Return (x, y) of the center of cell containing provided text 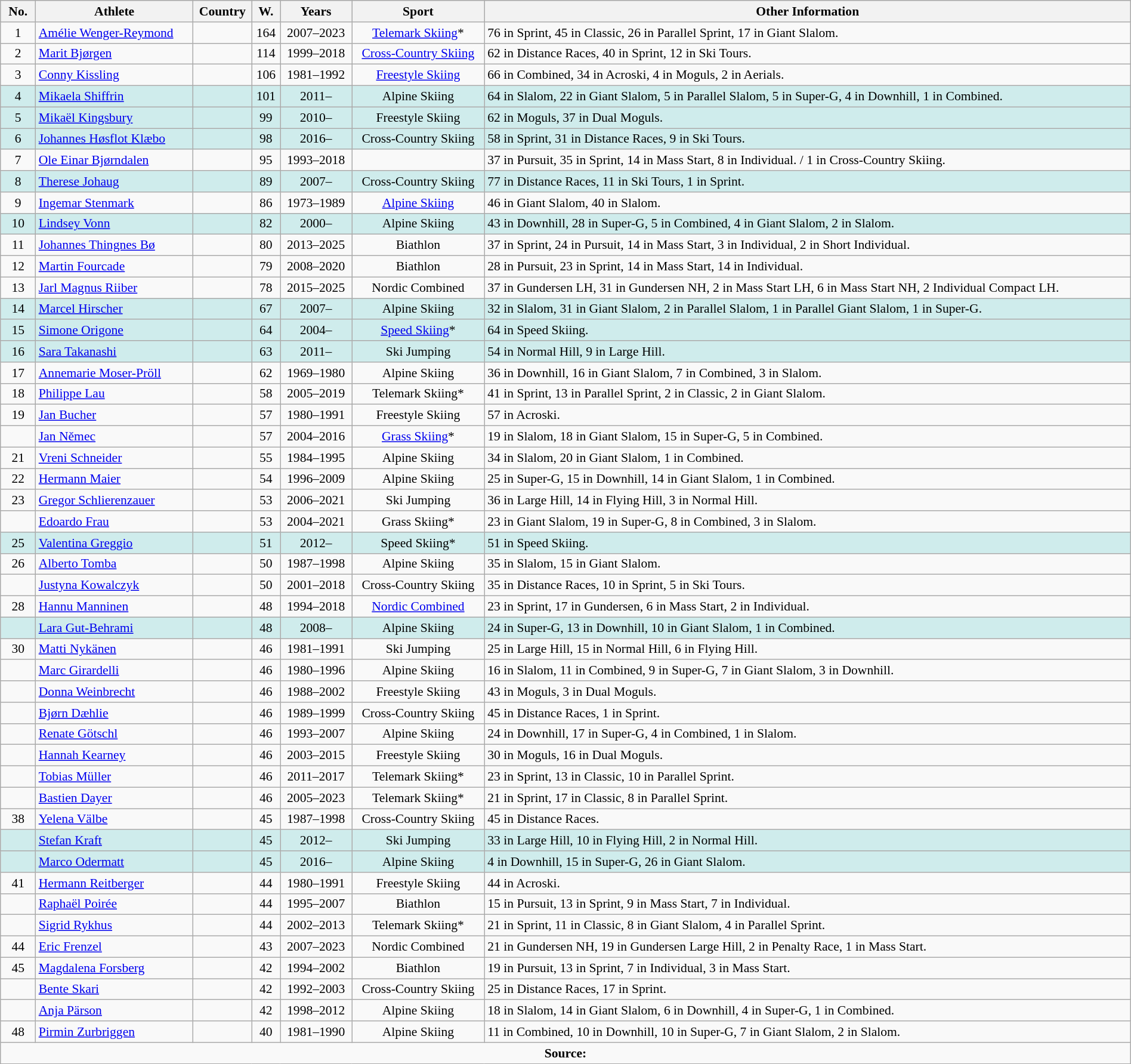
1992–2003 (316, 989)
1994–2018 (316, 607)
64 (266, 331)
Lindsey Vonn (115, 224)
24 in Super-G, 13 in Downhill, 10 in Giant Slalom, 1 in Combined. (808, 628)
62 in Moguls, 37 in Dual Moguls. (808, 118)
41 (18, 883)
10 (18, 224)
19 in Slalom, 18 in Giant Slalom, 15 in Super-G, 5 in Combined. (808, 437)
Marcel Hirscher (115, 309)
Sara Takanashi (115, 351)
38 (18, 819)
Other Information (808, 11)
Lara Gut-Behrami (115, 628)
64 in Speed Skiing. (808, 331)
114 (266, 54)
Gregor Schlierenzauer (115, 501)
Conny Kissling (115, 75)
37 in Pursuit, 35 in Sprint, 14 in Mass Start, 8 in Individual. / 1 in Cross-Country Skiing. (808, 161)
2003–2015 (316, 755)
Valentina Greggio (115, 543)
43 in Downhill, 28 in Super-G, 5 in Combined, 4 in Giant Slalom, 2 in Slalom. (808, 224)
36 in Downhill, 16 in Giant Slalom, 7 in Combined, 3 in Slalom. (808, 373)
2013–2025 (316, 245)
25 in Super-G, 15 in Downhill, 14 in Giant Slalom, 1 in Combined. (808, 479)
2006–2021 (316, 501)
41 in Sprint, 13 in Parallel Sprint, 2 in Classic, 2 in Giant Slalom. (808, 394)
21 in Sprint, 17 in Classic, 8 in Parallel Sprint. (808, 798)
4 (18, 97)
No. (18, 11)
25 in Large Hill, 15 in Normal Hill, 6 in Flying Hill. (808, 649)
Mikaël Kingsbury (115, 118)
2004–2021 (316, 522)
1988–2002 (316, 692)
28 (18, 607)
34 in Slalom, 20 in Giant Slalom, 1 in Combined. (808, 458)
1980–1996 (316, 671)
3 (18, 75)
30 in Moguls, 16 in Dual Moguls. (808, 755)
7 (18, 161)
Jarl Magnus Riiber (115, 288)
54 (266, 479)
1989–1999 (316, 713)
1999–2018 (316, 54)
14 (18, 309)
98 (266, 139)
8 (18, 181)
51 in Speed Skiing. (808, 543)
Hannu Manninen (115, 607)
2010– (316, 118)
Hermann Maier (115, 479)
1969–1980 (316, 373)
15 in Pursuit, 13 in Sprint, 9 in Mass Start, 7 in Individual. (808, 904)
2000– (316, 224)
Alberto Tomba (115, 564)
21 (18, 458)
Mikaela Shiffrin (115, 97)
32 in Slalom, 31 in Giant Slalom, 2 in Parallel Slalom, 1 in Parallel Giant Slalom, 1 in Super-G. (808, 309)
44 in Acroski. (808, 883)
58 in Sprint, 31 in Distance Races, 9 in Ski Tours. (808, 139)
51 (266, 543)
37 in Sprint, 24 in Pursuit, 14 in Mass Start, 3 in Individual, 2 in Short Individual. (808, 245)
57 in Acroski. (808, 415)
Raphaël Poirée (115, 904)
Johannes Høsflot Klæbo (115, 139)
11 (18, 245)
89 (266, 181)
64 in Slalom, 22 in Giant Slalom, 5 in Parallel Slalom, 5 in Super-G, 4 in Downhill, 1 in Combined. (808, 97)
62 in Distance Races, 40 in Sprint, 12 in Ski Tours. (808, 54)
37 in Gundersen LH, 31 in Gundersen NH, 2 in Mass Start LH, 6 in Mass Start NH, 2 Individual Compact LH. (808, 288)
23 in Sprint, 13 in Classic, 10 in Parallel Sprint. (808, 777)
Amélie Wenger-Reymond (115, 33)
54 in Normal Hill, 9 in Large Hill. (808, 351)
21 in Gundersen NH, 19 in Gundersen Large Hill, 2 in Penalty Race, 1 in Mass Start. (808, 947)
1981–1991 (316, 649)
106 (266, 75)
63 (266, 351)
Magdalena Forsberg (115, 968)
Renate Götschl (115, 734)
Vreni Schneider (115, 458)
2005–2023 (316, 798)
Ingemar Stenmark (115, 203)
35 in Distance Races, 10 in Sprint, 5 in Ski Tours. (808, 585)
Anja Pärson (115, 1011)
Justyna Kowalczyk (115, 585)
W. (266, 11)
25 (18, 543)
11 in Combined, 10 in Downhill, 10 in Super-G, 7 in Giant Slalom, 2 in Slalom. (808, 1032)
Philippe Lau (115, 394)
2004– (316, 331)
Source: (565, 1053)
2008– (316, 628)
1981–1992 (316, 75)
Simone Origone (115, 331)
1998–2012 (316, 1011)
2008–2020 (316, 267)
1995–2007 (316, 904)
18 (18, 394)
9 (18, 203)
2015–2025 (316, 288)
1993–2018 (316, 161)
82 (266, 224)
2005–2019 (316, 394)
1981–1990 (316, 1032)
2 (18, 54)
Annemarie Moser-Pröll (115, 373)
23 in Sprint, 17 in Gundersen, 6 in Mass Start, 2 in Individual. (808, 607)
15 (18, 331)
2004–2016 (316, 437)
1994–2002 (316, 968)
25 in Distance Races, 17 in Sprint. (808, 989)
2001–2018 (316, 585)
Hermann Reitberger (115, 883)
Therese Johaug (115, 181)
Jan Bucher (115, 415)
6 (18, 139)
45 in Distance Races, 1 in Sprint. (808, 713)
22 (18, 479)
Martin Fourcade (115, 267)
101 (266, 97)
1973–1989 (316, 203)
17 (18, 373)
Jan Němec (115, 437)
2002–2013 (316, 926)
76 in Sprint, 45 in Classic, 26 in Parallel Sprint, 17 in Giant Slalom. (808, 33)
Bjørn Dæhlie (115, 713)
Country (223, 11)
Johannes Thingnes Bø (115, 245)
79 (266, 267)
Bente Skari (115, 989)
28 in Pursuit, 23 in Sprint, 14 in Mass Start, 14 in Individual. (808, 267)
16 (18, 351)
Hannah Kearney (115, 755)
Marco Odermatt (115, 862)
23 (18, 501)
45 in Distance Races. (808, 819)
1984–1995 (316, 458)
78 (266, 288)
80 (266, 245)
13 (18, 288)
Stefan Kraft (115, 841)
62 (266, 373)
Yelena Välbe (115, 819)
5 (18, 118)
1996–2009 (316, 479)
12 (18, 267)
46 in Giant Slalom, 40 in Slalom. (808, 203)
Ole Einar Bjørndalen (115, 161)
67 (266, 309)
43 (266, 947)
55 (266, 458)
19 in Pursuit, 13 in Sprint, 7 in Individual, 3 in Mass Start. (808, 968)
Donna Weinbrecht (115, 692)
1993–2007 (316, 734)
Marc Girardelli (115, 671)
Years (316, 11)
26 (18, 564)
Pirmin Zurbriggen (115, 1032)
33 in Large Hill, 10 in Flying Hill, 2 in Normal Hill. (808, 841)
18 in Slalom, 14 in Giant Slalom, 6 in Downhill, 4 in Super-G, 1 in Combined. (808, 1011)
86 (266, 203)
164 (266, 33)
30 (18, 649)
77 in Distance Races, 11 in Ski Tours, 1 in Sprint. (808, 181)
Sigrid Rykhus (115, 926)
19 (18, 415)
36 in Large Hill, 14 in Flying Hill, 3 in Normal Hill. (808, 501)
Edoardo Frau (115, 522)
24 in Downhill, 17 in Super-G, 4 in Combined, 1 in Slalom. (808, 734)
4 in Downhill, 15 in Super-G, 26 in Giant Slalom. (808, 862)
66 in Combined, 34 in Acroski, 4 in Moguls, 2 in Aerials. (808, 75)
95 (266, 161)
21 in Sprint, 11 in Classic, 8 in Giant Slalom, 4 in Parallel Sprint. (808, 926)
43 in Moguls, 3 in Dual Moguls. (808, 692)
1 (18, 33)
Marit Bjørgen (115, 54)
23 in Giant Slalom, 19 in Super-G, 8 in Combined, 3 in Slalom. (808, 522)
2011–2017 (316, 777)
Eric Frenzel (115, 947)
Athlete (115, 11)
35 in Slalom, 15 in Giant Slalom. (808, 564)
58 (266, 394)
Sport (419, 11)
Bastien Dayer (115, 798)
99 (266, 118)
16 in Slalom, 11 in Combined, 9 in Super-G, 7 in Giant Slalom, 3 in Downhill. (808, 671)
Tobias Müller (115, 777)
40 (266, 1032)
Matti Nykänen (115, 649)
